Return (X, Y) of the center of cell containing provided text 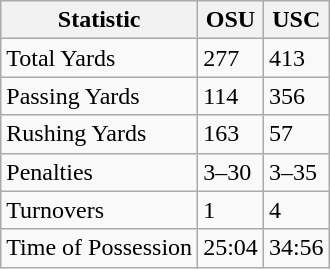
413 (296, 58)
Total Yards (100, 58)
356 (296, 96)
114 (231, 96)
25:04 (231, 248)
277 (231, 58)
57 (296, 134)
Statistic (100, 20)
1 (231, 210)
Turnovers (100, 210)
4 (296, 210)
3–35 (296, 172)
Rushing Yards (100, 134)
USC (296, 20)
3–30 (231, 172)
Penalties (100, 172)
Time of Possession (100, 248)
OSU (231, 20)
34:56 (296, 248)
163 (231, 134)
Passing Yards (100, 96)
